Extract the (X, Y) coordinate from the center of the cell holding the provided text.  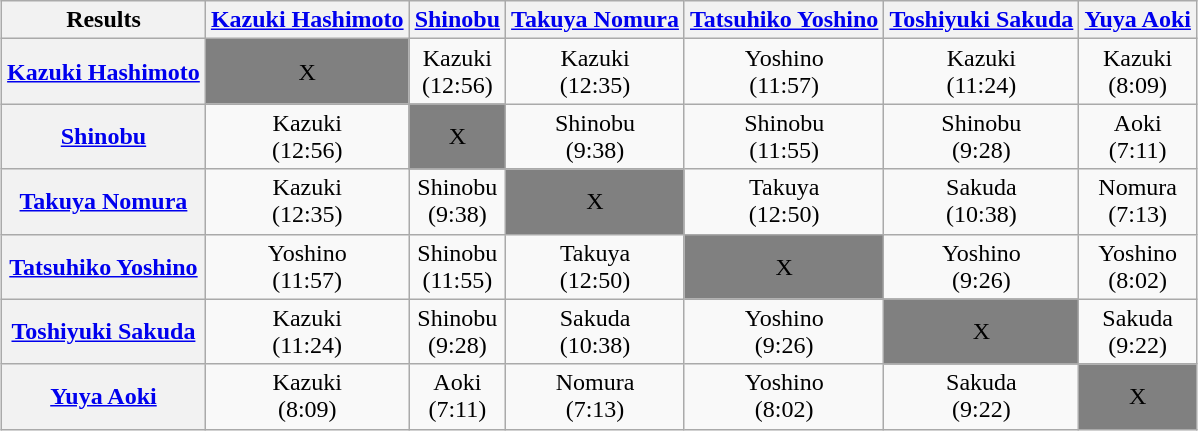
Results (104, 20)
